Find where the given text appears and provide that cell's center as [x, y] coordinate. 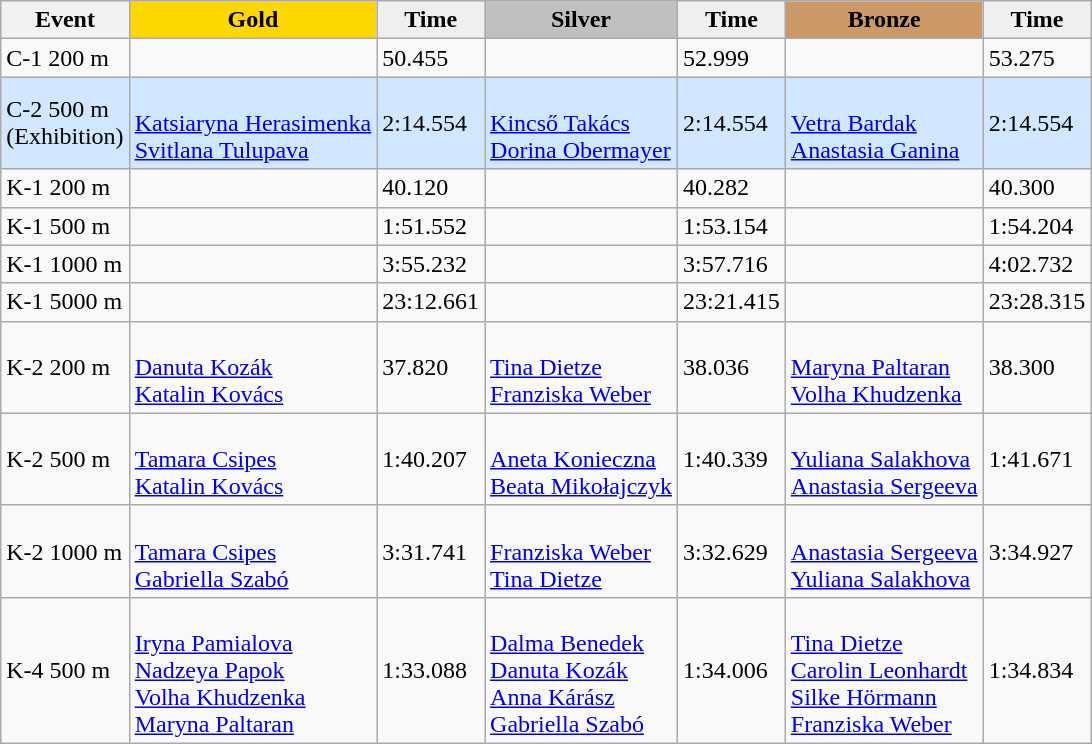
3:57.716 [732, 264]
1:40.339 [732, 459]
Gold [253, 20]
3:31.741 [431, 551]
1:34.834 [1037, 670]
C-2 500 m(Exhibition) [65, 123]
Tina DietzeFranziska Weber [582, 367]
3:32.629 [732, 551]
Tamara CsipesGabriella Szabó [253, 551]
Tamara CsipesKatalin Kovács [253, 459]
K-1 5000 m [65, 302]
1:34.006 [732, 670]
38.036 [732, 367]
23:21.415 [732, 302]
K-2 200 m [65, 367]
Kincső TakácsDorina Obermayer [582, 123]
23:28.315 [1037, 302]
K-1 1000 m [65, 264]
Maryna PaltaranVolha Khudzenka [884, 367]
Event [65, 20]
53.275 [1037, 58]
Danuta KozákKatalin Kovács [253, 367]
K-2 1000 m [65, 551]
1:51.552 [431, 226]
K-1 500 m [65, 226]
1:33.088 [431, 670]
C-1 200 m [65, 58]
1:40.207 [431, 459]
52.999 [732, 58]
3:55.232 [431, 264]
1:53.154 [732, 226]
Dalma BenedekDanuta KozákAnna KárászGabriella Szabó [582, 670]
4:02.732 [1037, 264]
38.300 [1037, 367]
Vetra BardakAnastasia Ganina [884, 123]
Franziska WeberTina Dietze [582, 551]
40.120 [431, 188]
Katsiaryna HerasimenkaSvitlana Tulupava [253, 123]
Aneta KoniecznaBeata Mikołajczyk [582, 459]
1:41.671 [1037, 459]
K-2 500 m [65, 459]
K-4 500 m [65, 670]
Iryna PamialovaNadzeya PapokVolha KhudzenkaMaryna Paltaran [253, 670]
23:12.661 [431, 302]
37.820 [431, 367]
Silver [582, 20]
K-1 200 m [65, 188]
3:34.927 [1037, 551]
Tina DietzeCarolin LeonhardtSilke HörmannFranziska Weber [884, 670]
40.300 [1037, 188]
Yuliana SalakhovaAnastasia Sergeeva [884, 459]
Bronze [884, 20]
1:54.204 [1037, 226]
40.282 [732, 188]
Anastasia SergeevaYuliana Salakhova [884, 551]
50.455 [431, 58]
